From the cell containing the given text, extract its center point as (X, Y) coordinate. 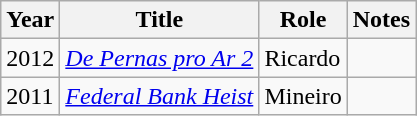
Federal Bank Heist (160, 96)
Notes (381, 20)
Ricardo (303, 58)
Title (160, 20)
De Pernas pro Ar 2 (160, 58)
Year (30, 20)
Mineiro (303, 96)
2011 (30, 96)
2012 (30, 58)
Role (303, 20)
